From the cell containing the given text, extract its center point as (x, y) coordinate. 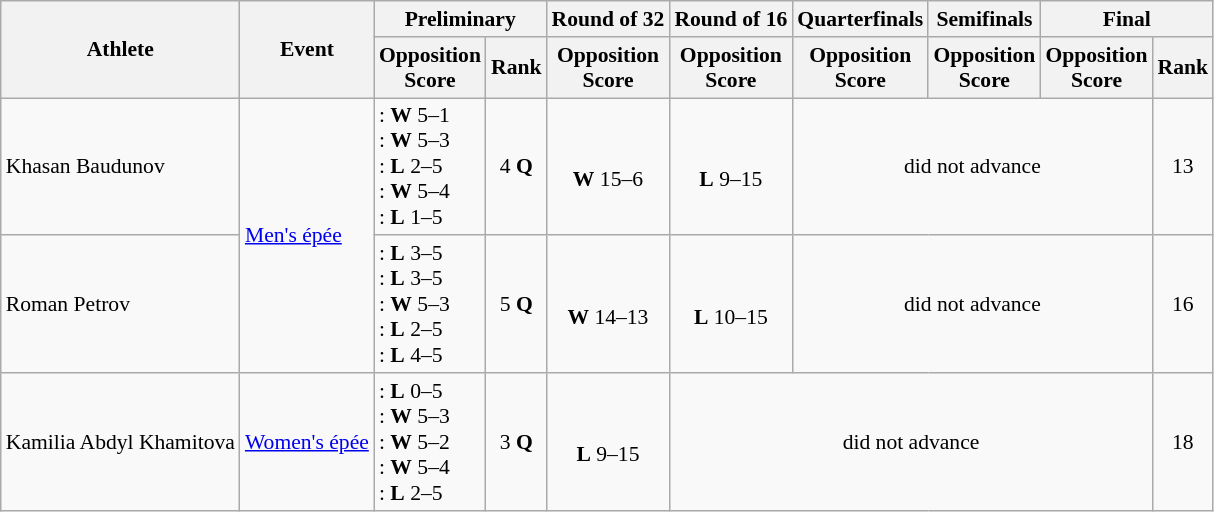
Semifinals (984, 19)
: L 0–5: W 5–3: W 5–2: W 5–4: L 2–5 (430, 442)
Athlete (120, 50)
Khasan Baudunov (120, 167)
Roman Petrov (120, 305)
L 10–15 (730, 305)
16 (1184, 305)
Preliminary (460, 19)
Kamilia Abdyl Khamitova (120, 442)
13 (1184, 167)
: W 5–1: W 5–3: L 2–5: W 5–4: L 1–5 (430, 167)
Quarterfinals (860, 19)
3 Q (516, 442)
: L 3–5: L 3–5: W 5–3: L 2–5: L 4–5 (430, 305)
Final (1126, 19)
W 14–13 (608, 305)
W 15–6 (608, 167)
Men's épée (307, 236)
Round of 16 (730, 19)
Round of 32 (608, 19)
Women's épée (307, 442)
5 Q (516, 305)
18 (1184, 442)
Event (307, 50)
4 Q (516, 167)
